Output the [x, y] coordinate of the center of the cell containing the given text.  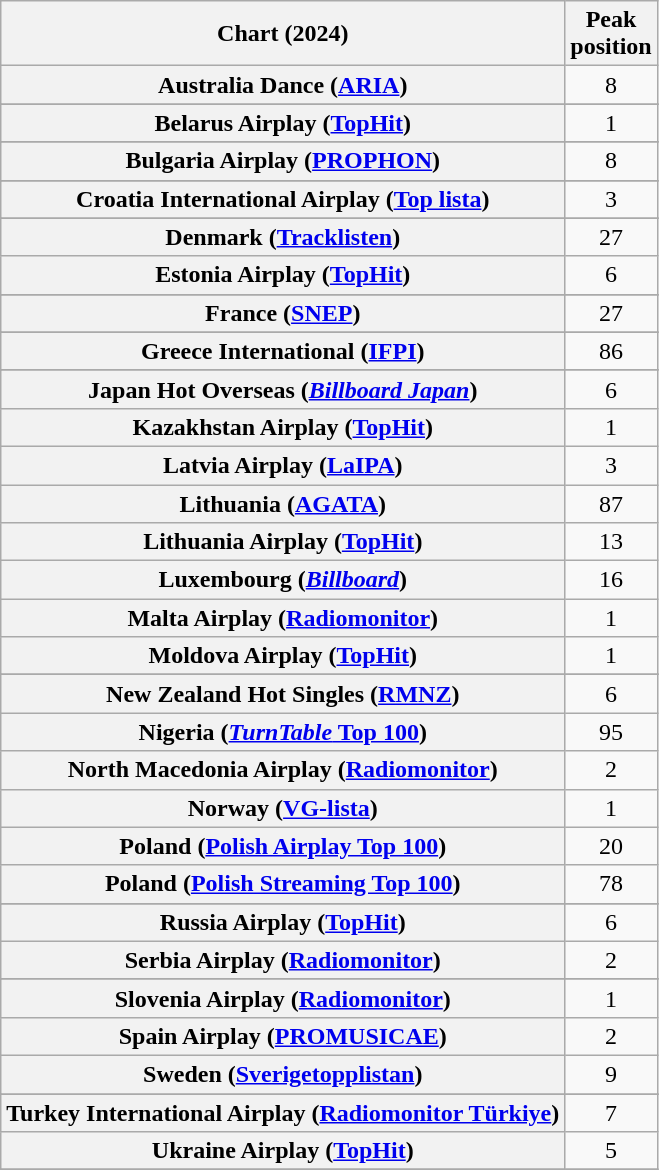
86 [611, 351]
Malta Airplay (Radiomonitor) [283, 618]
Peakposition [611, 34]
Slovenia Airplay (Radiomonitor) [283, 998]
Spain Airplay (PROMUSICAE) [283, 1036]
Chart (2024) [283, 34]
Lithuania Airplay (TopHit) [283, 542]
Croatia International Airplay (Top lista) [283, 199]
78 [611, 884]
Ukraine Airplay (TopHit) [283, 1151]
Japan Hot Overseas (Billboard Japan) [283, 389]
Australia Dance (ARIA) [283, 85]
13 [611, 542]
95 [611, 732]
Luxembourg (Billboard) [283, 580]
Serbia Airplay (Radiomonitor) [283, 960]
20 [611, 846]
Latvia Airplay (LaIPA) [283, 465]
Lithuania (AGATA) [283, 503]
9 [611, 1074]
7 [611, 1113]
Norway (VG-lista) [283, 808]
Belarus Airplay (TopHit) [283, 123]
Poland (Polish Airplay Top 100) [283, 846]
87 [611, 503]
New Zealand Hot Singles (RMNZ) [283, 694]
16 [611, 580]
Turkey International Airplay (Radiomonitor Türkiye) [283, 1113]
Moldova Airplay (TopHit) [283, 656]
Russia Airplay (TopHit) [283, 922]
France (SNEP) [283, 313]
Kazakhstan Airplay (TopHit) [283, 427]
Bulgaria Airplay (PROPHON) [283, 161]
Nigeria (TurnTable Top 100) [283, 732]
Denmark (Tracklisten) [283, 237]
5 [611, 1151]
Poland (Polish Streaming Top 100) [283, 884]
North Macedonia Airplay (Radiomonitor) [283, 770]
Sweden (Sverigetopplistan) [283, 1074]
Estonia Airplay (TopHit) [283, 275]
Greece International (IFPI) [283, 351]
